Determine the [x, y] coordinate at the center of the cell enclosing the given text.  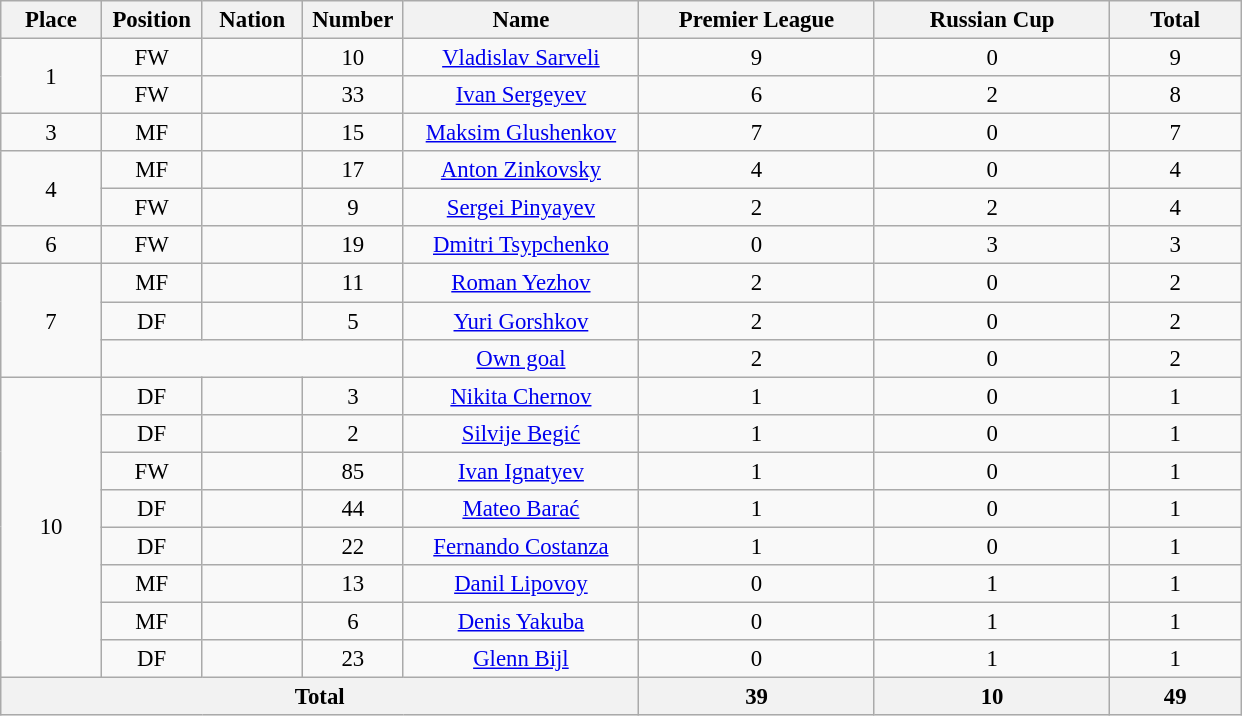
Ivan Sergeyev [521, 95]
85 [354, 471]
Mateo Barać [521, 509]
39 [757, 697]
Nikita Chernov [521, 396]
Yuri Gorshkov [521, 321]
49 [1176, 697]
22 [354, 546]
15 [354, 133]
Ivan Ignatyev [521, 471]
Silvije Begić [521, 433]
19 [354, 245]
Fernando Costanza [521, 546]
Denis Yakuba [521, 621]
Roman Yezhov [521, 283]
23 [354, 659]
Vladislav Sarveli [521, 58]
11 [354, 283]
Maksim Glushenkov [521, 133]
33 [354, 95]
Own goal [521, 358]
44 [354, 509]
13 [354, 584]
Danil Lipovoy [521, 584]
Place [52, 20]
Name [521, 20]
Nation [252, 20]
Sergei Pinyayev [521, 208]
5 [354, 321]
Position [152, 20]
8 [1176, 95]
Premier League [757, 20]
Number [354, 20]
Russian Cup [992, 20]
Anton Zinkovsky [521, 170]
17 [354, 170]
Glenn Bijl [521, 659]
Dmitri Tsypchenko [521, 245]
